Scan for the cell matching the given text and deliver its [X, Y] coordinate at center. 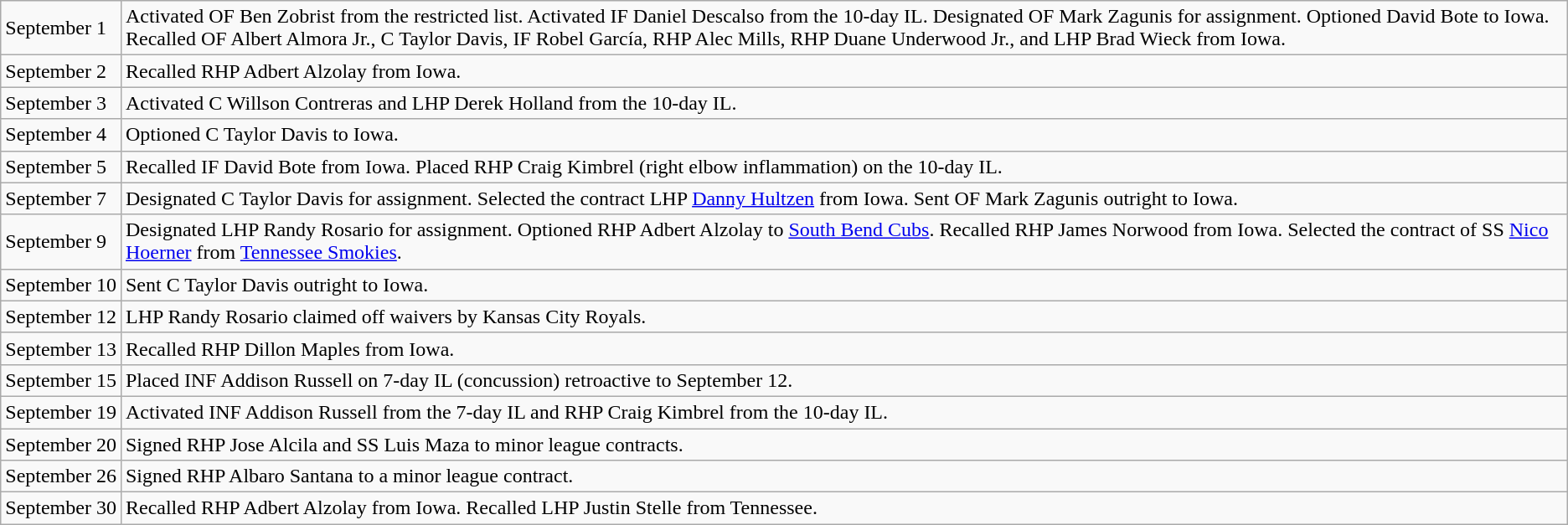
September 5 [61, 167]
September 3 [61, 103]
September 30 [61, 508]
Recalled RHP Adbert Alzolay from Iowa. Recalled LHP Justin Stelle from Tennessee. [844, 508]
Signed RHP Jose Alcila and SS Luis Maza to minor league contracts. [844, 445]
Recalled IF David Bote from Iowa. Placed RHP Craig Kimbrel (right elbow inflammation) on the 10-day IL. [844, 167]
Designated C Taylor Davis for assignment. Selected the contract LHP Danny Hultzen from Iowa. Sent OF Mark Zagunis outright to Iowa. [844, 198]
September 20 [61, 445]
September 10 [61, 285]
Recalled RHP Dillon Maples from Iowa. [844, 348]
Optioned C Taylor Davis to Iowa. [844, 135]
Sent C Taylor Davis outright to Iowa. [844, 285]
September 9 [61, 241]
September 2 [61, 71]
September 26 [61, 476]
Activated INF Addison Russell from the 7-day IL and RHP Craig Kimbrel from the 10-day IL. [844, 412]
Activated C Willson Contreras and LHP Derek Holland from the 10-day IL. [844, 103]
Signed RHP Albaro Santana to a minor league contract. [844, 476]
September 7 [61, 198]
Placed INF Addison Russell on 7-day IL (concussion) retroactive to September 12. [844, 380]
Recalled RHP Adbert Alzolay from Iowa. [844, 71]
LHP Randy Rosario claimed off waivers by Kansas City Royals. [844, 317]
September 13 [61, 348]
September 15 [61, 380]
September 4 [61, 135]
September 1 [61, 28]
September 12 [61, 317]
September 19 [61, 412]
